From the cell containing the given text, extract its center point as [X, Y] coordinate. 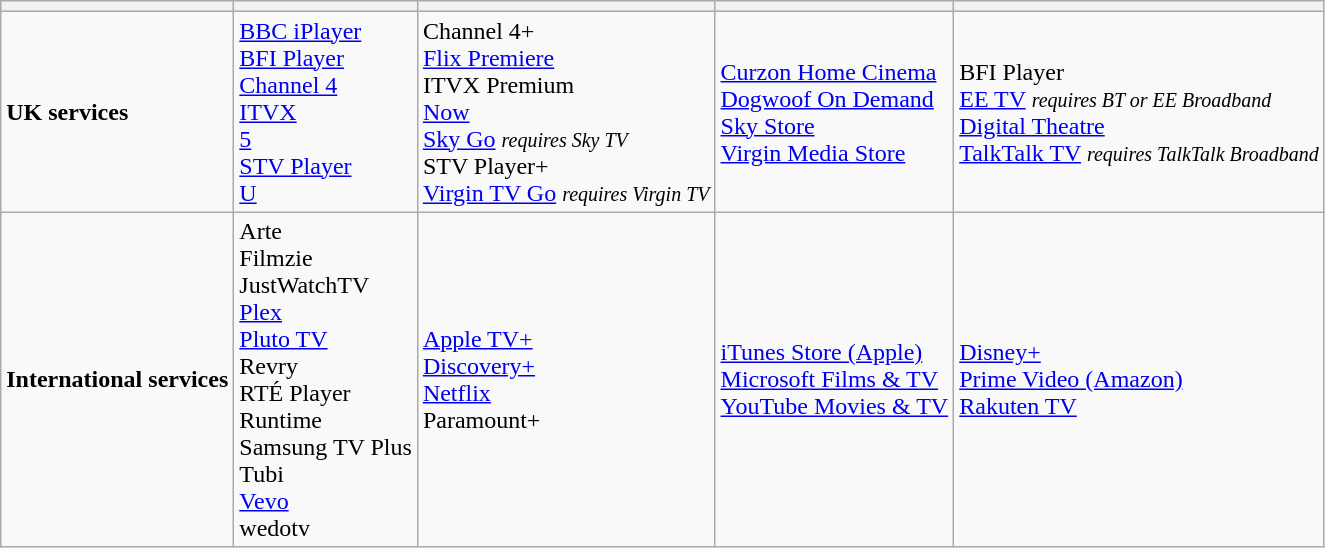
Channel 4+Flix PremiereITVX PremiumNowSky Go requires Sky TVSTV Player+Virgin TV Go requires Virgin TV [566, 112]
UK services [118, 112]
Curzon Home CinemaDogwoof On DemandSky StoreVirgin Media Store [834, 112]
Disney+Prime Video (Amazon)Rakuten TV [1140, 380]
ArteFilmzieJustWatchTVPlexPluto TVRevryRTÉ PlayerRuntimeSamsung TV PlusTubiVevowedotv [326, 380]
iTunes Store (Apple)Microsoft Films & TVYouTube Movies & TV [834, 380]
Apple TV+Discovery+NetflixParamount+ [566, 380]
BBC iPlayerBFI PlayerChannel 4ITVX5STV PlayerU [326, 112]
BFI PlayerEE TV requires BT or EE BroadbandDigital TheatreTalkTalk TV requires TalkTalk Broadband [1140, 112]
International services [118, 380]
